Return [X, Y] of the center of cell containing provided text 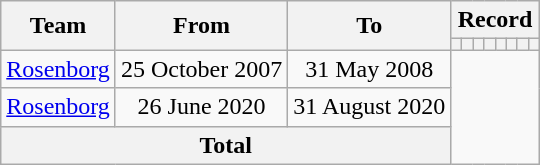
25 October 2007 [201, 69]
Total [226, 145]
To [370, 26]
26 June 2020 [201, 107]
31 August 2020 [370, 107]
From [201, 26]
Record [495, 20]
Team [58, 26]
31 May 2008 [370, 69]
